Scan for the cell matching the given text and deliver its [X, Y] coordinate at center. 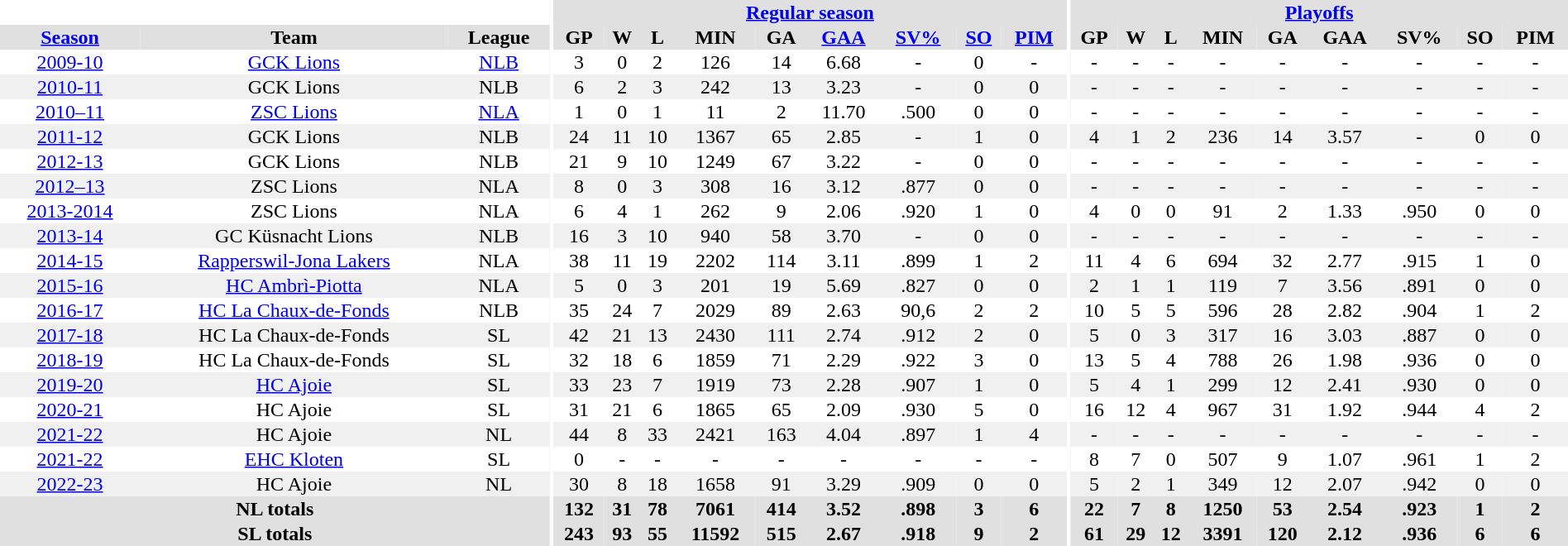
2013-2014 [69, 211]
23 [622, 385]
3.11 [844, 261]
73 [782, 385]
596 [1222, 310]
3.12 [844, 186]
2.29 [844, 360]
2022-23 [69, 484]
Playoffs [1319, 12]
EHC Kloten [294, 459]
3.03 [1345, 335]
2012-13 [69, 161]
3.23 [844, 87]
3.57 [1345, 136]
3.70 [844, 236]
29 [1136, 534]
1658 [715, 484]
5.69 [844, 285]
35 [579, 310]
126 [715, 62]
1.98 [1345, 360]
6.68 [844, 62]
.899 [918, 261]
GC Küsnacht Lions [294, 236]
2.77 [1345, 261]
Season [69, 37]
1.07 [1345, 459]
2.06 [844, 211]
1865 [715, 409]
3391 [1222, 534]
2.28 [844, 385]
.918 [918, 534]
Rapperswil-Jona Lakers [294, 261]
2017-18 [69, 335]
.904 [1419, 310]
163 [782, 434]
89 [782, 310]
2019-20 [69, 385]
201 [715, 285]
2020-21 [69, 409]
242 [715, 87]
2202 [715, 261]
.915 [1419, 261]
1250 [1222, 509]
694 [1222, 261]
2013-14 [69, 236]
Team [294, 37]
120 [1283, 534]
11.70 [844, 112]
.898 [918, 509]
53 [1283, 509]
1919 [715, 385]
.922 [918, 360]
1367 [715, 136]
.897 [918, 434]
2.12 [1345, 534]
Regular season [810, 12]
2.63 [844, 310]
.891 [1419, 285]
4.04 [844, 434]
.500 [918, 112]
71 [782, 360]
2430 [715, 335]
2016-17 [69, 310]
NL totals [275, 509]
2.09 [844, 409]
2.67 [844, 534]
44 [579, 434]
2009-10 [69, 62]
940 [715, 236]
90,6 [918, 310]
.920 [918, 211]
2.85 [844, 136]
507 [1222, 459]
349 [1222, 484]
2014-15 [69, 261]
HC Ambrì-Piotta [294, 285]
2018-19 [69, 360]
111 [782, 335]
515 [782, 534]
2421 [715, 434]
2029 [715, 310]
28 [1283, 310]
1249 [715, 161]
.907 [918, 385]
1.92 [1345, 409]
.942 [1419, 484]
78 [658, 509]
.950 [1419, 211]
.912 [918, 335]
93 [622, 534]
.909 [918, 484]
67 [782, 161]
2.82 [1345, 310]
3.56 [1345, 285]
2010–11 [69, 112]
1.33 [1345, 211]
132 [579, 509]
38 [579, 261]
22 [1093, 509]
2.74 [844, 335]
42 [579, 335]
299 [1222, 385]
58 [782, 236]
League [500, 37]
1859 [715, 360]
3.22 [844, 161]
11592 [715, 534]
967 [1222, 409]
SL totals [275, 534]
55 [658, 534]
30 [579, 484]
.827 [918, 285]
26 [1283, 360]
.877 [918, 186]
243 [579, 534]
3.29 [844, 484]
308 [715, 186]
114 [782, 261]
2.41 [1345, 385]
119 [1222, 285]
.944 [1419, 409]
7061 [715, 509]
788 [1222, 360]
.961 [1419, 459]
414 [782, 509]
.923 [1419, 509]
2015-16 [69, 285]
236 [1222, 136]
2010-11 [69, 87]
317 [1222, 335]
2012–13 [69, 186]
2011-12 [69, 136]
.887 [1419, 335]
262 [715, 211]
2.07 [1345, 484]
2.54 [1345, 509]
3.52 [844, 509]
61 [1093, 534]
